Determine the (X, Y) coordinate at the center of the cell enclosing the given text.  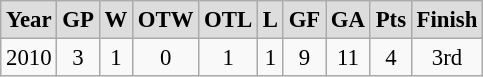
3 (78, 58)
L (271, 20)
3rd (446, 58)
GP (78, 20)
Year (29, 20)
4 (390, 58)
OTL (228, 20)
9 (304, 58)
OTW (166, 20)
11 (348, 58)
0 (166, 58)
GA (348, 20)
Pts (390, 20)
GF (304, 20)
2010 (29, 58)
Finish (446, 20)
W (116, 20)
